Scan for the cell matching the given text and deliver its (x, y) coordinate at center. 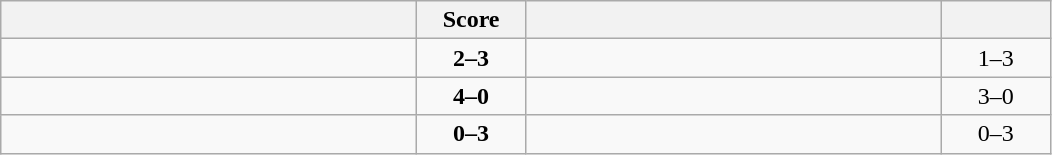
1–3 (996, 58)
3–0 (996, 96)
Score (472, 20)
2–3 (472, 58)
4–0 (472, 96)
